Identify which cell holds the provided text, then report its (X, Y) central coordinate. 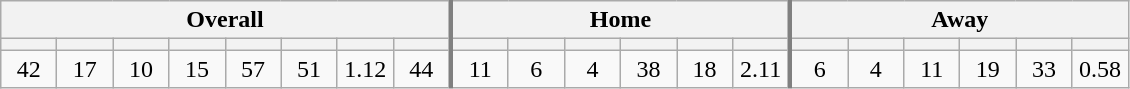
18 (704, 69)
44 (422, 69)
0.58 (1100, 69)
15 (197, 69)
10 (141, 69)
Home (620, 20)
19 (988, 69)
1.12 (365, 69)
51 (309, 69)
42 (29, 69)
Away (959, 20)
17 (85, 69)
57 (253, 69)
38 (648, 69)
33 (1044, 69)
Overall (226, 20)
2.11 (762, 69)
